Detect which cell encompasses the target text, then output its [X, Y] center coordinate. 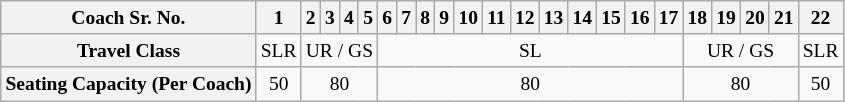
21 [784, 18]
16 [640, 18]
17 [668, 18]
22 [820, 18]
9 [444, 18]
5 [368, 18]
Seating Capacity (Per Coach) [128, 84]
6 [388, 18]
19 [726, 18]
20 [756, 18]
10 [468, 18]
2 [310, 18]
15 [612, 18]
7 [406, 18]
3 [330, 18]
12 [524, 18]
14 [582, 18]
11 [497, 18]
SL [530, 50]
Coach Sr. No. [128, 18]
1 [278, 18]
Travel Class [128, 50]
4 [348, 18]
8 [426, 18]
18 [698, 18]
13 [554, 18]
